From the cell containing the given text, extract its center point as [x, y] coordinate. 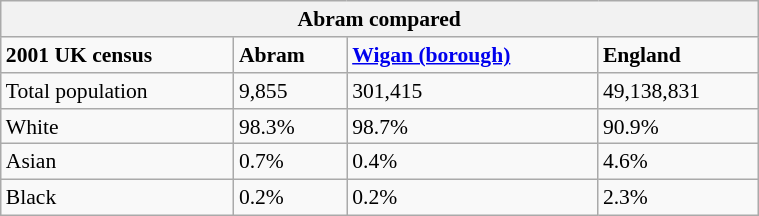
Wigan (borough) [472, 55]
2.3% [678, 197]
England [678, 55]
Abram [290, 55]
Black [118, 197]
0.4% [472, 162]
2001 UK census [118, 55]
90.9% [678, 126]
Abram compared [380, 19]
9,855 [290, 91]
49,138,831 [678, 91]
98.3% [290, 126]
Asian [118, 162]
301,415 [472, 91]
4.6% [678, 162]
Total population [118, 91]
0.7% [290, 162]
White [118, 126]
98.7% [472, 126]
